Find where the given text appears and provide that cell's center as (x, y) coordinate. 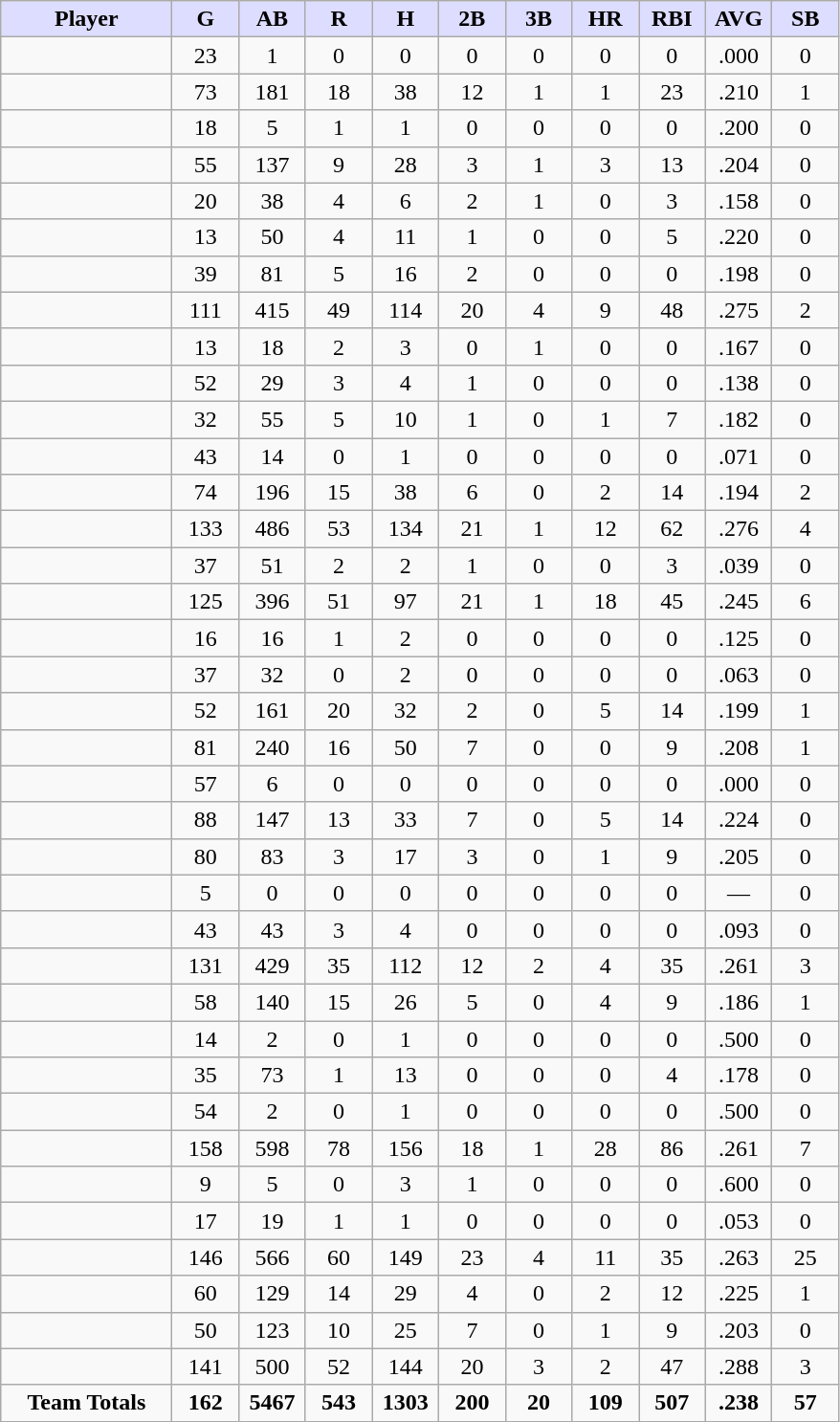
19 (273, 1221)
.158 (739, 201)
1303 (406, 1403)
80 (206, 856)
39 (206, 274)
62 (673, 529)
SB (806, 19)
.138 (739, 383)
109 (606, 1403)
507 (673, 1403)
181 (273, 92)
125 (206, 602)
134 (406, 529)
78 (339, 1148)
.204 (739, 165)
— (739, 893)
AVG (739, 19)
74 (206, 493)
5467 (273, 1403)
162 (206, 1403)
131 (206, 966)
429 (273, 966)
200 (473, 1403)
161 (273, 711)
500 (273, 1366)
.182 (739, 419)
R (339, 19)
47 (673, 1366)
486 (273, 529)
111 (206, 310)
.224 (739, 820)
AB (273, 19)
Player (86, 19)
.238 (739, 1403)
.071 (739, 456)
123 (273, 1330)
.199 (739, 711)
.194 (739, 493)
45 (673, 602)
156 (406, 1148)
.245 (739, 602)
58 (206, 1002)
.093 (739, 929)
149 (406, 1257)
.288 (739, 1366)
140 (273, 1002)
.039 (739, 566)
396 (273, 602)
146 (206, 1257)
3B (539, 19)
147 (273, 820)
240 (273, 747)
49 (339, 310)
26 (406, 1002)
54 (206, 1112)
33 (406, 820)
.178 (739, 1076)
86 (673, 1148)
.167 (739, 346)
53 (339, 529)
.208 (739, 747)
.186 (739, 1002)
.263 (739, 1257)
.200 (739, 128)
196 (273, 493)
141 (206, 1366)
.276 (739, 529)
543 (339, 1403)
129 (273, 1294)
415 (273, 310)
133 (206, 529)
.205 (739, 856)
Team Totals (86, 1403)
G (206, 19)
.203 (739, 1330)
.125 (739, 638)
137 (273, 165)
.225 (739, 1294)
88 (206, 820)
97 (406, 602)
.210 (739, 92)
.600 (739, 1185)
48 (673, 310)
598 (273, 1148)
114 (406, 310)
112 (406, 966)
.053 (739, 1221)
144 (406, 1366)
HR (606, 19)
2B (473, 19)
H (406, 19)
.275 (739, 310)
158 (206, 1148)
.198 (739, 274)
.063 (739, 675)
566 (273, 1257)
.220 (739, 237)
83 (273, 856)
RBI (673, 19)
